Identify which cell holds the provided text, then report its [X, Y] central coordinate. 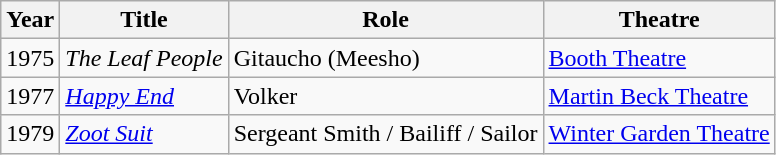
1975 [30, 58]
Zoot Suit [144, 134]
Sergeant Smith / Bailiff / Sailor [386, 134]
Title [144, 20]
Booth Theatre [659, 58]
Happy End [144, 96]
Martin Beck Theatre [659, 96]
Gitaucho (Meesho) [386, 58]
Year [30, 20]
1979 [30, 134]
Role [386, 20]
Volker [386, 96]
1977 [30, 96]
Winter Garden Theatre [659, 134]
The Leaf People [144, 58]
Theatre [659, 20]
